For the text-containing cell, return its midpoint in (X, Y) coordinate format. 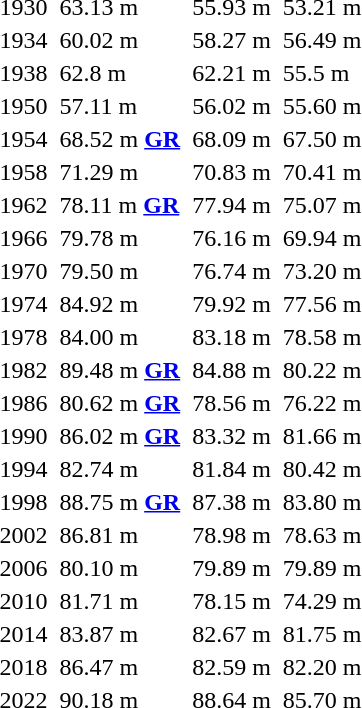
83.87 m (120, 634)
76.74 m (232, 271)
62.8 m (120, 73)
89.48 m GR (120, 370)
58.27 m (232, 40)
88.75 m GR (120, 502)
82.59 m (232, 667)
87.38 m (232, 502)
80.10 m (120, 568)
80.62 m GR (120, 403)
81.84 m (232, 469)
57.11 m (120, 106)
84.00 m (120, 337)
70.83 m (232, 172)
71.29 m (120, 172)
83.18 m (232, 337)
78.11 m GR (120, 205)
79.50 m (120, 271)
79.89 m (232, 568)
78.56 m (232, 403)
86.47 m (120, 667)
68.09 m (232, 139)
68.52 m GR (120, 139)
60.02 m (120, 40)
79.92 m (232, 304)
83.32 m (232, 436)
86.81 m (120, 535)
82.74 m (120, 469)
79.78 m (120, 238)
78.98 m (232, 535)
86.02 m GR (120, 436)
76.16 m (232, 238)
78.15 m (232, 601)
81.71 m (120, 601)
84.92 m (120, 304)
84.88 m (232, 370)
62.21 m (232, 73)
82.67 m (232, 634)
77.94 m (232, 205)
56.02 m (232, 106)
